Extract the (X, Y) coordinate from the center of the cell holding the provided text.  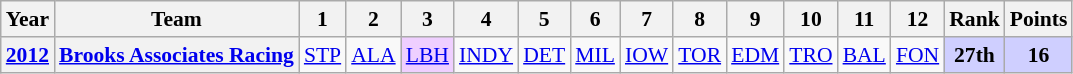
DET (544, 55)
LBH (428, 55)
TOR (700, 55)
Team (176, 19)
9 (755, 19)
Rank (974, 19)
16 (1039, 55)
3 (428, 19)
EDM (755, 55)
ALA (373, 55)
IOW (646, 55)
2 (373, 19)
12 (918, 19)
Year (28, 19)
11 (864, 19)
5 (544, 19)
6 (595, 19)
INDY (486, 55)
7 (646, 19)
10 (810, 19)
STP (322, 55)
1 (322, 19)
Points (1039, 19)
MIL (595, 55)
TRO (810, 55)
BAL (864, 55)
Brooks Associates Racing (176, 55)
8 (700, 19)
FON (918, 55)
2012 (28, 55)
27th (974, 55)
4 (486, 19)
